Return (x, y) of the center of cell containing provided text 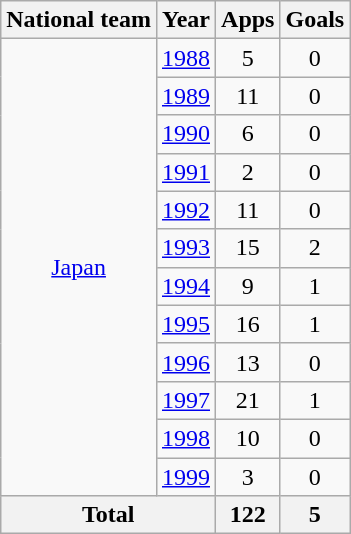
1999 (186, 477)
1993 (186, 248)
1990 (186, 134)
Apps (248, 20)
1998 (186, 438)
1995 (186, 324)
6 (248, 134)
1991 (186, 172)
21 (248, 400)
10 (248, 438)
1994 (186, 286)
1989 (186, 96)
National team (79, 20)
1996 (186, 362)
Total (108, 515)
Year (186, 20)
122 (248, 515)
13 (248, 362)
15 (248, 248)
3 (248, 477)
1992 (186, 210)
9 (248, 286)
1988 (186, 58)
16 (248, 324)
1997 (186, 400)
Goals (315, 20)
Japan (79, 268)
